Extract the (X, Y) coordinate from the center of the cell holding the provided text.  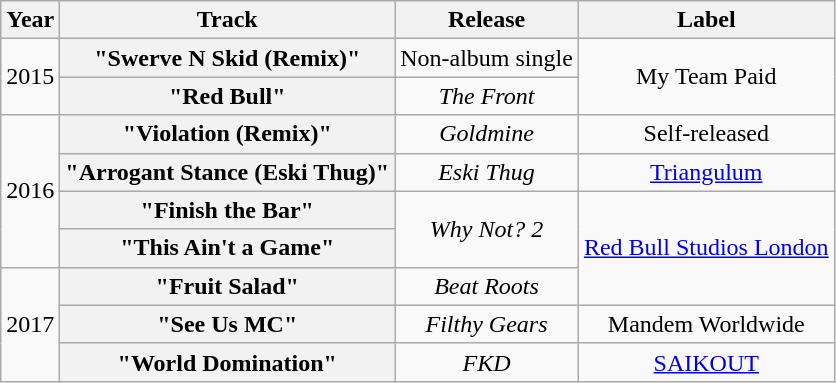
Label (706, 20)
"World Domination" (228, 362)
Beat Roots (487, 286)
"See Us MC" (228, 324)
2016 (30, 191)
"Swerve N Skid (Remix)" (228, 58)
Eski Thug (487, 172)
Filthy Gears (487, 324)
Non-album single (487, 58)
"Violation (Remix)" (228, 134)
"Finish the Bar" (228, 210)
The Front (487, 96)
"This Ain't a Game" (228, 248)
Red Bull Studios London (706, 248)
Goldmine (487, 134)
FKD (487, 362)
"Red Bull" (228, 96)
Self-released (706, 134)
Why Not? 2 (487, 229)
My Team Paid (706, 77)
2015 (30, 77)
Triangulum (706, 172)
Year (30, 20)
Mandem Worldwide (706, 324)
SAIKOUT (706, 362)
2017 (30, 324)
Track (228, 20)
Release (487, 20)
"Arrogant Stance (Eski Thug)" (228, 172)
"Fruit Salad" (228, 286)
